Identify which cell holds the provided text, then report its (x, y) central coordinate. 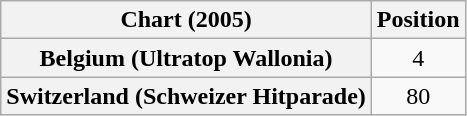
4 (418, 58)
Chart (2005) (186, 20)
80 (418, 96)
Belgium (Ultratop Wallonia) (186, 58)
Switzerland (Schweizer Hitparade) (186, 96)
Position (418, 20)
